Return (x, y) of the center of cell containing provided text 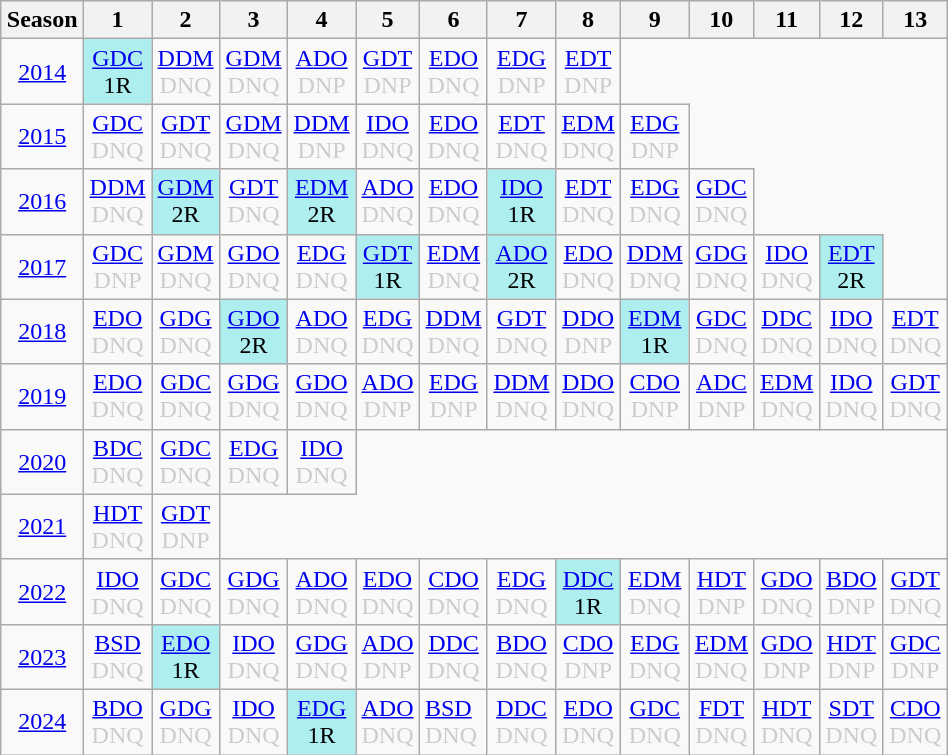
2021 (42, 526)
EDT2R (851, 266)
BDCDNQ (118, 462)
EDM2R (322, 202)
2016 (42, 202)
6 (453, 20)
2014 (42, 72)
2015 (42, 136)
2 (186, 20)
2017 (42, 266)
DDC1R (588, 592)
EDTDNP (588, 72)
SDTDNQ (851, 722)
2019 (42, 396)
2020 (42, 462)
4 (322, 20)
EDM1R (655, 332)
ADCDNP (722, 396)
DDODNP (588, 332)
Season (42, 20)
BDODNP (851, 592)
GDODNP (786, 656)
ADO2R (521, 266)
2023 (42, 656)
3 (254, 20)
GDM2R (186, 202)
IDO1R (521, 202)
FDTDNQ (722, 722)
2024 (42, 722)
EDG1R (322, 722)
13 (915, 20)
12 (851, 20)
1 (118, 20)
2018 (42, 332)
DDMDNP (322, 136)
11 (786, 20)
EDO1R (186, 656)
8 (588, 20)
GDC1R (118, 72)
10 (722, 20)
7 (521, 20)
5 (388, 20)
GDT1R (388, 266)
2022 (42, 592)
9 (655, 20)
GDO2R (254, 332)
DDODNQ (588, 396)
